Capture the cell that displays the provided text and extract its [X, Y] central coordinate. 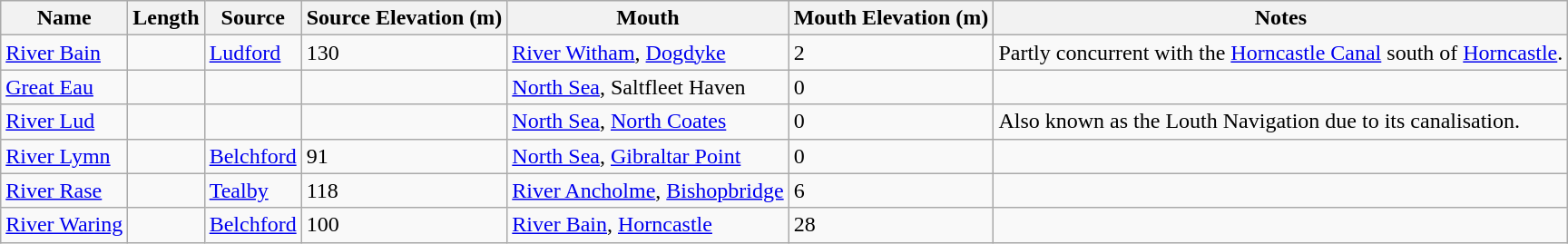
6 [891, 190]
130 [405, 53]
100 [405, 225]
Tealby [252, 190]
River Witham, Dogdyke [648, 53]
River Bain [64, 53]
Source [252, 18]
Length [166, 18]
Mouth [648, 18]
River Lud [64, 122]
Name [64, 18]
River Ancholme, Bishopbridge [648, 190]
Mouth Elevation (m) [891, 18]
91 [405, 156]
North Sea, Saltfleet Haven [648, 87]
Also known as the Louth Navigation due to its canalisation. [1281, 122]
River Lymn [64, 156]
2 [891, 53]
Great Eau [64, 87]
River Rase [64, 190]
Source Elevation (m) [405, 18]
River Waring [64, 225]
Notes [1281, 18]
28 [891, 225]
North Sea, North Coates [648, 122]
River Bain, Horncastle [648, 225]
Partly concurrent with the Horncastle Canal south of Horncastle. [1281, 53]
Ludford [252, 53]
118 [405, 190]
North Sea, Gibraltar Point [648, 156]
